Determine the (x, y) coordinate at the center of the cell enclosing the given text.  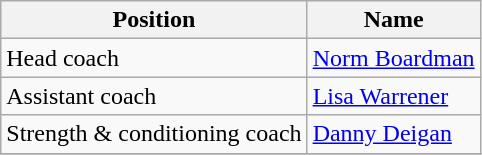
Head coach (154, 58)
Norm Boardman (394, 58)
Danny Deigan (394, 134)
Lisa Warrener (394, 96)
Name (394, 20)
Position (154, 20)
Assistant coach (154, 96)
Strength & conditioning coach (154, 134)
